Detect which cell encompasses the target text, then output its [X, Y] center coordinate. 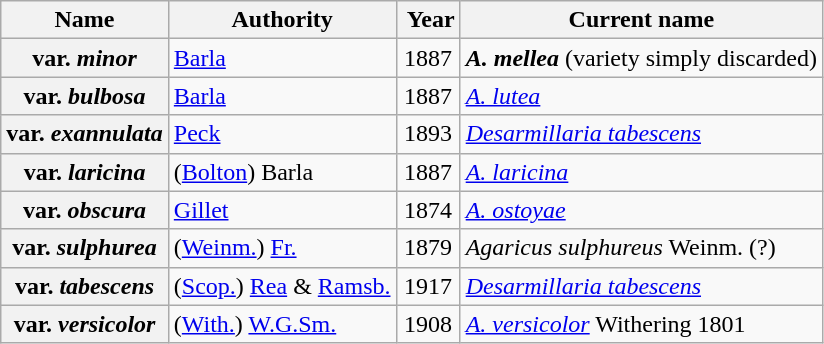
Name [85, 20]
var. exannulata [85, 134]
(Bolton) Barla [282, 172]
Peck [282, 134]
1874 [428, 210]
A. lutea [641, 96]
var. laricina [85, 172]
1879 [428, 248]
1893 [428, 134]
Agaricus sulphureus Weinm. (?) [641, 248]
1908 [428, 324]
(With.) W.G.Sm. [282, 324]
A. versicolor Withering 1801 [641, 324]
var. sulphurea [85, 248]
Current name [641, 20]
(Scop.) Rea & Ramsb. [282, 286]
var. obscura [85, 210]
var. bulbosa [85, 96]
Authority [282, 20]
Year [428, 20]
A. mellea (variety simply discarded) [641, 58]
(Weinm.) Fr. [282, 248]
A. laricina [641, 172]
1917 [428, 286]
A. ostoyae [641, 210]
Gillet [282, 210]
var. tabescens [85, 286]
var. versicolor [85, 324]
var. minor [85, 58]
